Detect which cell encompasses the target text, then output its (x, y) center coordinate. 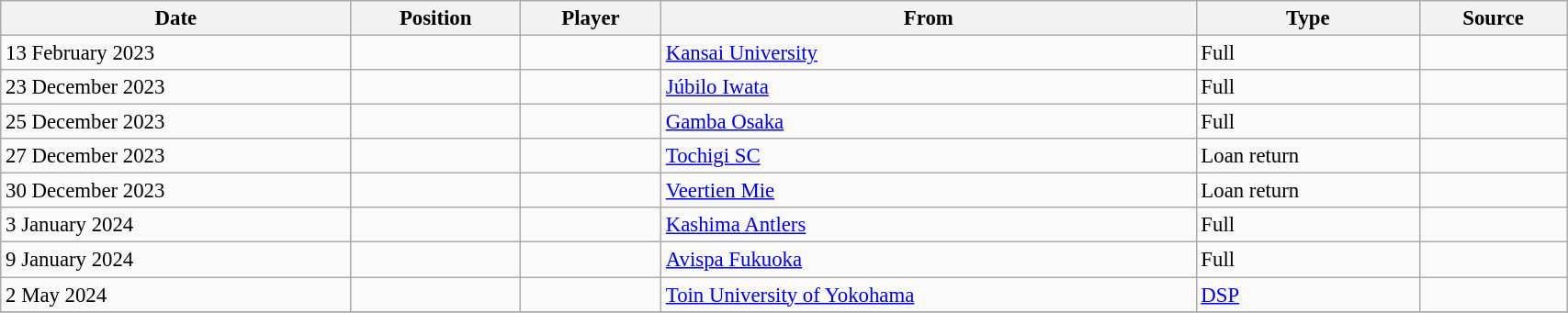
Source (1493, 18)
Kansai University (930, 53)
30 December 2023 (176, 191)
27 December 2023 (176, 156)
9 January 2024 (176, 260)
13 February 2023 (176, 53)
Player (590, 18)
Kashima Antlers (930, 225)
Position (435, 18)
25 December 2023 (176, 122)
Tochigi SC (930, 156)
Date (176, 18)
23 December 2023 (176, 87)
From (930, 18)
Veertien Mie (930, 191)
DSP (1308, 295)
3 January 2024 (176, 225)
Gamba Osaka (930, 122)
2 May 2024 (176, 295)
Toin University of Yokohama (930, 295)
Avispa Fukuoka (930, 260)
Júbilo Iwata (930, 87)
Type (1308, 18)
